Detect which cell encompasses the target text, then output its (X, Y) center coordinate. 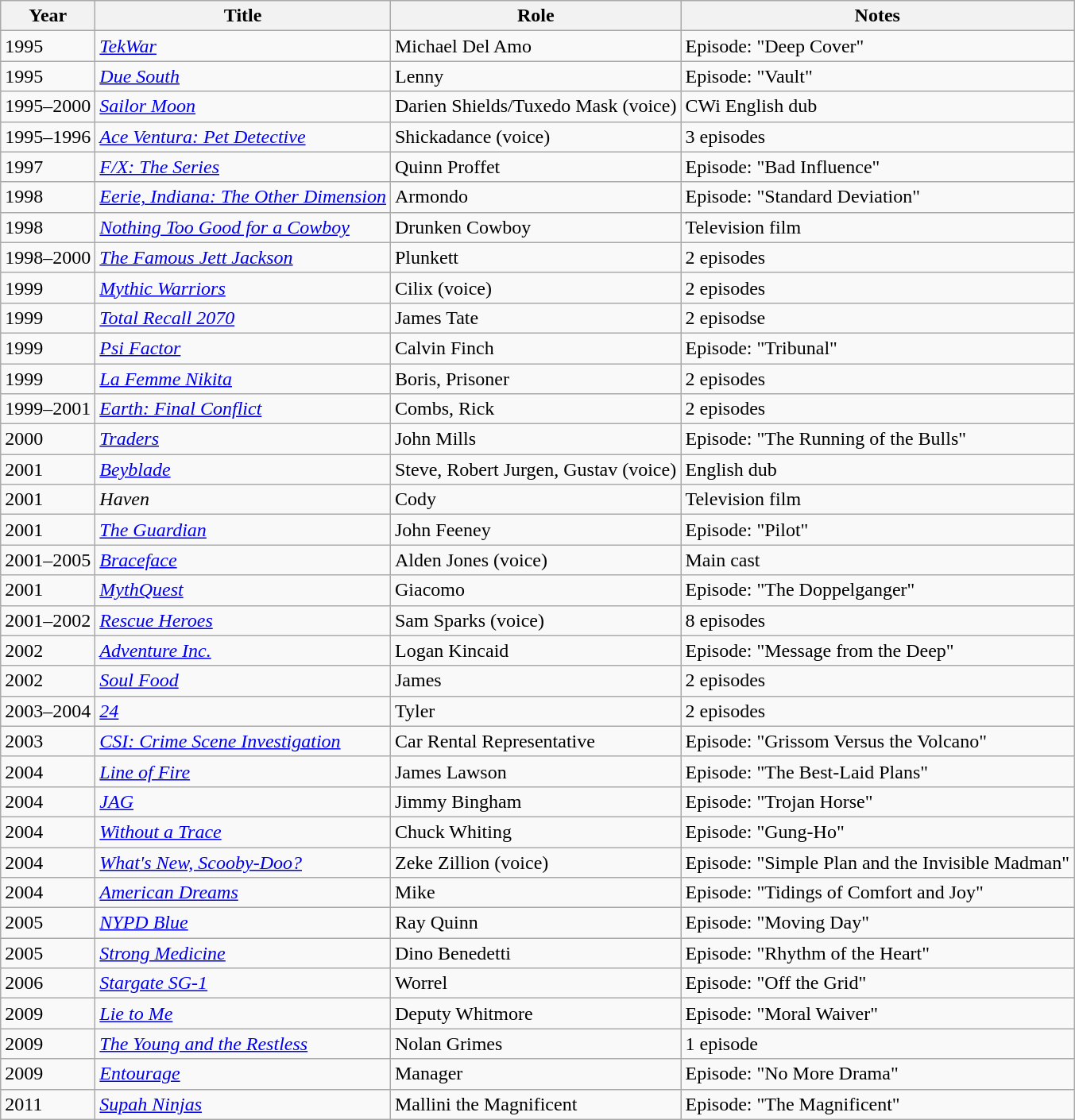
Adventure Inc. (243, 651)
Strong Medicine (243, 953)
Episode: "Rhythm of the Heart" (877, 953)
Episode: "The Doppelganger" (877, 590)
1997 (48, 167)
1995–1996 (48, 137)
Psi Factor (243, 348)
Mike (536, 893)
Lenny (536, 76)
Worrel (536, 983)
What's New, Scooby-Doo? (243, 862)
Plunkett (536, 257)
2 episodse (877, 318)
James Tate (536, 318)
Episode: "Message from the Deep" (877, 651)
Episode: "Simple Plan and the Invisible Madman" (877, 862)
Giacomo (536, 590)
JAG (243, 801)
Drunken Cowboy (536, 227)
Due South (243, 76)
Episode: "Tribunal" (877, 348)
Cilix (voice) (536, 288)
2001–2005 (48, 560)
Earth: Final Conflict (243, 409)
John Mills (536, 439)
Ace Ventura: Pet Detective (243, 137)
1998–2000 (48, 257)
Sailor Moon (243, 106)
Episode: "The Magnificent" (877, 1104)
Michael Del Amo (536, 46)
2006 (48, 983)
1999–2001 (48, 409)
Main cast (877, 560)
Total Recall 2070 (243, 318)
Notes (877, 16)
Mythic Warriors (243, 288)
American Dreams (243, 893)
Eerie, Indiana: The Other Dimension (243, 197)
Episode: "Standard Deviation" (877, 197)
Year (48, 16)
Cody (536, 500)
Episode: "The Best-Laid Plans" (877, 771)
Episode: "Moving Day" (877, 923)
Episode: "Off the Grid" (877, 983)
Logan Kincaid (536, 651)
Alden Jones (voice) (536, 560)
Entourage (243, 1074)
Traders (243, 439)
Supah Ninjas (243, 1104)
F/X: The Series (243, 167)
La Femme Nikita (243, 379)
Boris, Prisoner (536, 379)
3 episodes (877, 137)
Episode: "Gung-Ho" (877, 832)
Nothing Too Good for a Cowboy (243, 227)
The Young and the Restless (243, 1044)
Armondo (536, 197)
1 episode (877, 1044)
CSI: Crime Scene Investigation (243, 741)
Combs, Rick (536, 409)
NYPD Blue (243, 923)
Episode: "Vault" (877, 76)
Jimmy Bingham (536, 801)
James (536, 681)
2003–2004 (48, 711)
Role (536, 16)
Episode: "Grissom Versus the Volcano" (877, 741)
2001–2002 (48, 620)
CWi English dub (877, 106)
8 episodes (877, 620)
MythQuest (243, 590)
Sam Sparks (voice) (536, 620)
James Lawson (536, 771)
Episode: "Moral Waiver" (877, 1014)
Tyler (536, 711)
Episode: "Trojan Horse" (877, 801)
The Guardian (243, 530)
Manager (536, 1074)
Beyblade (243, 469)
Chuck Whiting (536, 832)
Episode: "Tidings of Comfort and Joy" (877, 893)
Episode: "Bad Influence" (877, 167)
Nolan Grimes (536, 1044)
Lie to Me (243, 1014)
Steve, Robert Jurgen, Gustav (voice) (536, 469)
Dino Benedetti (536, 953)
Title (243, 16)
John Feeney (536, 530)
Episode: "No More Drama" (877, 1074)
Shickadance (voice) (536, 137)
Episode: "Deep Cover" (877, 46)
Deputy Whitmore (536, 1014)
Calvin Finch (536, 348)
24 (243, 711)
Mallini the Magnificent (536, 1104)
Ray Quinn (536, 923)
1995–2000 (48, 106)
Braceface (243, 560)
English dub (877, 469)
Soul Food (243, 681)
2000 (48, 439)
Episode: "The Running of the Bulls" (877, 439)
The Famous Jett Jackson (243, 257)
Darien Shields/Tuxedo Mask (voice) (536, 106)
Zeke Zillion (voice) (536, 862)
Quinn Proffet (536, 167)
2003 (48, 741)
Haven (243, 500)
TekWar (243, 46)
Line of Fire (243, 771)
Stargate SG-1 (243, 983)
Car Rental Representative (536, 741)
Without a Trace (243, 832)
Rescue Heroes (243, 620)
Episode: "Pilot" (877, 530)
2011 (48, 1104)
